Provide the [x, y] coordinate of the cell's center where the given text is located.  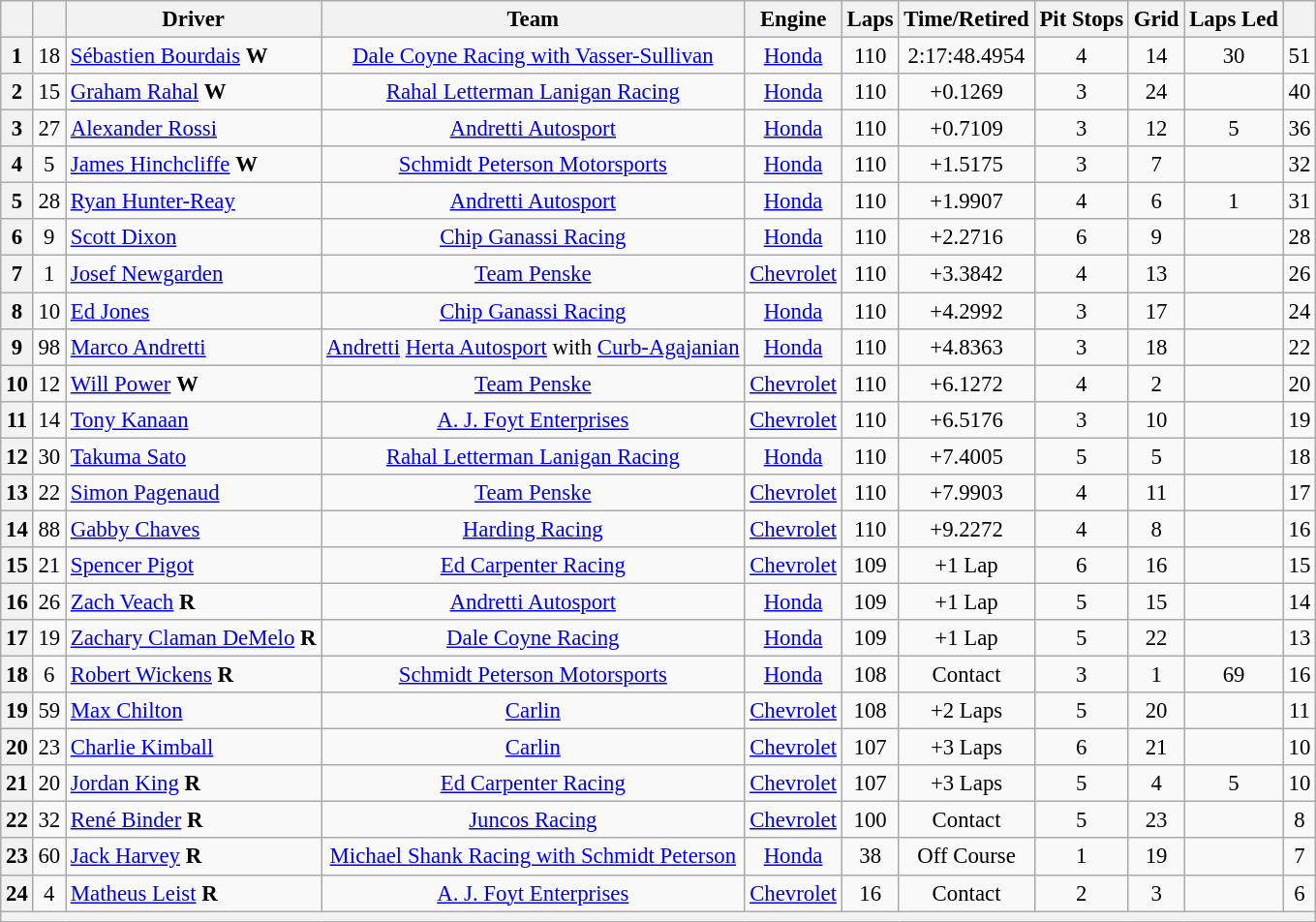
René Binder R [194, 820]
Spencer Pigot [194, 566]
27 [48, 129]
Zach Veach R [194, 601]
Marco Andretti [194, 347]
Robert Wickens R [194, 675]
Takuma Sato [194, 456]
Grid [1156, 19]
+4.2992 [966, 311]
Charlie Kimball [194, 748]
Max Chilton [194, 711]
Off Course [966, 857]
Laps [870, 19]
Scott Dixon [194, 237]
60 [48, 857]
+7.4005 [966, 456]
Will Power W [194, 384]
Juncos Racing [533, 820]
Graham Rahal W [194, 92]
100 [870, 820]
Andretti Herta Autosport with Curb-Agajanian [533, 347]
Matheus Leist R [194, 893]
Zachary Claman DeMelo R [194, 638]
38 [870, 857]
+1.5175 [966, 165]
69 [1234, 675]
Harding Racing [533, 529]
Michael Shank Racing with Schmidt Peterson [533, 857]
Engine [793, 19]
Jordan King R [194, 784]
+6.1272 [966, 384]
+0.1269 [966, 92]
+9.2272 [966, 529]
+2 Laps [966, 711]
+4.8363 [966, 347]
Sébastien Bourdais W [194, 56]
Dale Coyne Racing with Vasser-Sullivan [533, 56]
+3.3842 [966, 274]
+2.2716 [966, 237]
Pit Stops [1081, 19]
40 [1300, 92]
+1.9907 [966, 201]
+0.7109 [966, 129]
+6.5176 [966, 419]
Team [533, 19]
Ed Jones [194, 311]
51 [1300, 56]
Dale Coyne Racing [533, 638]
Driver [194, 19]
31 [1300, 201]
Laps Led [1234, 19]
Time/Retired [966, 19]
Simon Pagenaud [194, 493]
2:17:48.4954 [966, 56]
Alexander Rossi [194, 129]
88 [48, 529]
36 [1300, 129]
59 [48, 711]
+7.9903 [966, 493]
Jack Harvey R [194, 857]
Ryan Hunter-Reay [194, 201]
98 [48, 347]
Josef Newgarden [194, 274]
Gabby Chaves [194, 529]
James Hinchcliffe W [194, 165]
Tony Kanaan [194, 419]
